Search for the cell housing the specified text and yield its [X, Y] center coordinate. 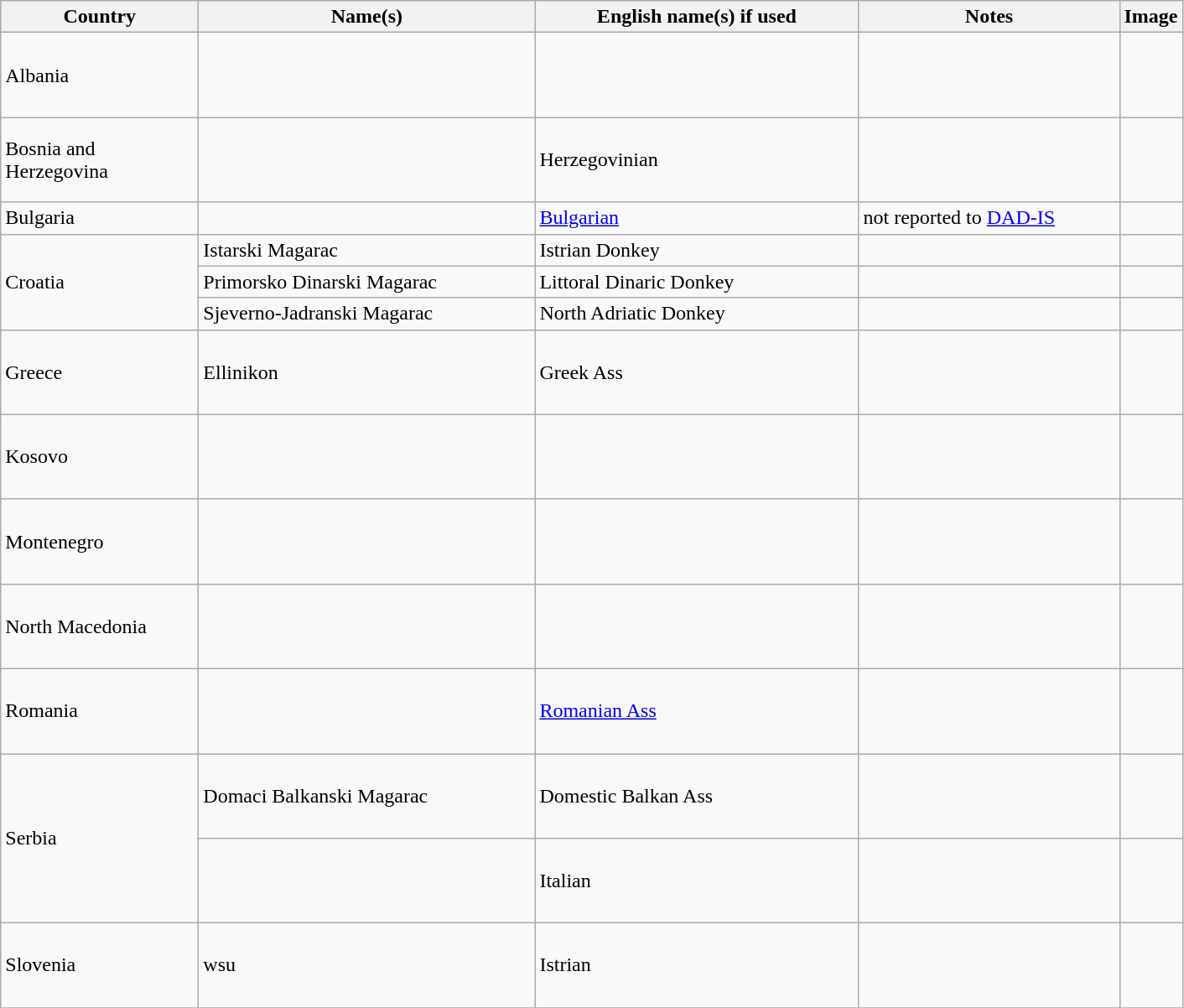
Istrian Donkey [697, 250]
Romanian Ass [697, 711]
Istarski Magarac [367, 250]
Istrian [697, 966]
Kosovo [100, 456]
North Macedonia [100, 626]
wsu [367, 966]
Sjeverno-Jadranski Magarac [367, 314]
English name(s) if used [697, 17]
Ellinikon [367, 372]
Greek Ass [697, 372]
not reported to DAD-IS [989, 218]
Croatia [100, 282]
Albania [100, 75]
Bosnia and Herzegovina [100, 159]
North Adriatic Donkey [697, 314]
Bulgarian [697, 218]
Littoral Dinaric Donkey [697, 282]
Romania [100, 711]
Italian [697, 881]
Serbia [100, 838]
Name(s) [367, 17]
Domaci Balkanski Magarac [367, 795]
Primorsko Dinarski Magarac [367, 282]
Herzegovinian [697, 159]
Domestic Balkan Ass [697, 795]
Image [1150, 17]
Country [100, 17]
Notes [989, 17]
Montenegro [100, 542]
Greece [100, 372]
Bulgaria [100, 218]
Slovenia [100, 966]
